Return the (x, y) coordinate for the center point of the cell that contains the specified text.  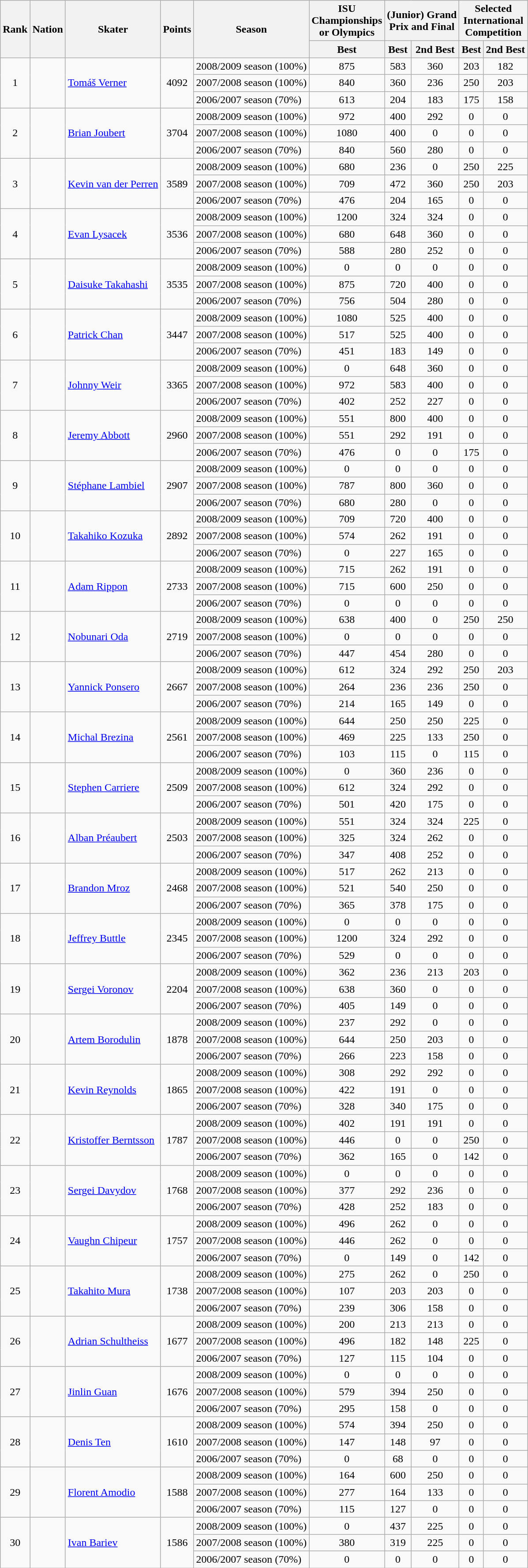
13 (15, 687)
223 (398, 1056)
16 (15, 838)
1757 (177, 1240)
22 (15, 1140)
20 (15, 1039)
25 (15, 1291)
Denis Ten (113, 1442)
1787 (177, 1140)
325 (347, 838)
347 (347, 855)
4 (15, 234)
2907 (177, 485)
2561 (177, 737)
428 (347, 1207)
264 (347, 687)
237 (347, 1022)
Jeffrey Buttle (113, 939)
3535 (177, 284)
540 (398, 888)
451 (347, 351)
Johnny Weir (113, 385)
103 (347, 754)
319 (398, 1542)
2719 (177, 637)
378 (398, 905)
(Junior) Grand Prix and Final (422, 21)
365 (347, 905)
2503 (177, 838)
422 (347, 1090)
21 (15, 1090)
Skater (113, 29)
Takahiko Kozuka (113, 536)
454 (398, 653)
Kevin Reynolds (113, 1090)
Points (177, 29)
340 (398, 1106)
1588 (177, 1492)
19 (15, 989)
147 (347, 1442)
408 (398, 855)
Jeremy Abbott (113, 435)
104 (435, 1358)
Alban Préaubert (113, 838)
437 (398, 1526)
Florent Amodio (113, 1492)
405 (347, 1006)
380 (347, 1542)
3447 (177, 335)
5 (15, 284)
504 (398, 301)
Adam Rippon (113, 586)
12 (15, 637)
17 (15, 888)
277 (347, 1492)
529 (347, 955)
97 (435, 1442)
2960 (177, 435)
24 (15, 1240)
Season (251, 29)
1676 (177, 1392)
1768 (177, 1190)
30 (15, 1542)
7 (15, 385)
3704 (177, 133)
28 (15, 1442)
26 (15, 1341)
Stephen Carriere (113, 788)
1 (15, 83)
Adrian Schultheiss (113, 1341)
579 (347, 1392)
266 (347, 1056)
Nobunari Oda (113, 637)
18 (15, 939)
Kevin van der Perren (113, 183)
214 (347, 704)
3589 (177, 183)
Sergei Davydov (113, 1190)
11 (15, 586)
Ivan Bariev (113, 1542)
472 (398, 183)
29 (15, 1492)
Nation (48, 29)
2 (15, 133)
Jinlin Guan (113, 1392)
Vaughn Chipeur (113, 1240)
23 (15, 1190)
Brian Joubert (113, 133)
Sergei Voronov (113, 989)
107 (347, 1291)
588 (347, 251)
1610 (177, 1442)
200 (347, 1325)
2345 (177, 939)
27 (15, 1392)
295 (347, 1408)
68 (398, 1459)
Evan Lysacek (113, 234)
1865 (177, 1090)
3365 (177, 385)
1738 (177, 1291)
1677 (177, 1341)
8 (15, 435)
239 (347, 1308)
2733 (177, 586)
1586 (177, 1542)
377 (347, 1190)
3536 (177, 234)
275 (347, 1274)
787 (347, 485)
3 (15, 183)
2468 (177, 888)
306 (398, 1308)
Brandon Mroz (113, 888)
560 (398, 150)
Kristoffer Berntsson (113, 1140)
6 (15, 335)
521 (347, 888)
Takahito Mura (113, 1291)
10 (15, 536)
1878 (177, 1039)
501 (347, 804)
Tomáš Verner (113, 83)
Rank (15, 29)
447 (347, 653)
756 (347, 301)
2667 (177, 687)
2509 (177, 788)
Michal Brezina (113, 737)
2892 (177, 536)
469 (347, 737)
14 (15, 737)
613 (347, 100)
Artem Borodulin (113, 1039)
308 (347, 1073)
ISU Championships or Olympics (347, 21)
Patrick Chan (113, 335)
4092 (177, 83)
15 (15, 788)
2204 (177, 989)
Stéphane Lambiel (113, 485)
Selected International Competition (493, 21)
420 (398, 804)
328 (347, 1106)
Daisuke Takahashi (113, 284)
Yannick Ponsero (113, 687)
9 (15, 485)
